Return [X, Y] of the center of cell containing provided text 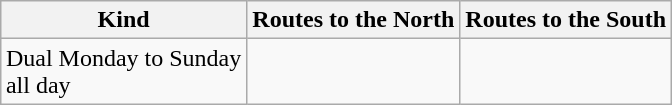
Routes to the North [354, 20]
Kind [123, 20]
Routes to the South [566, 20]
Dual Monday to Sunday all day [123, 72]
